Find where the given text appears and provide that cell's center as [X, Y] coordinate. 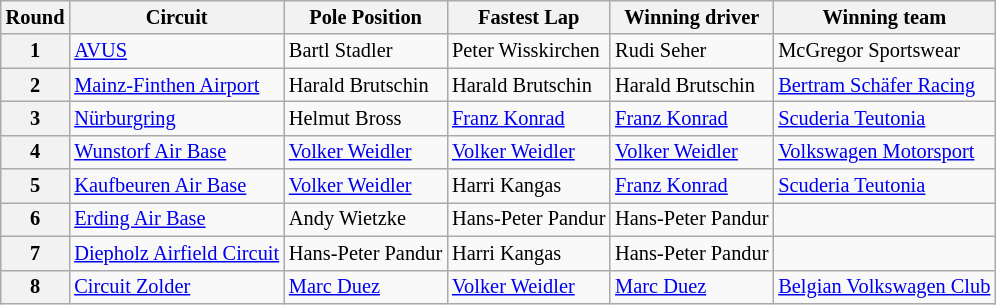
Winning driver [692, 17]
Volkswagen Motorsport [884, 152]
Nürburgring [176, 118]
Round [36, 17]
Circuit Zolder [176, 287]
Winning team [884, 17]
Fastest Lap [528, 17]
Mainz-Finthen Airport [176, 85]
Bartl Stadler [366, 51]
Andy Wietzke [366, 219]
6 [36, 219]
Peter Wisskirchen [528, 51]
Helmut Bross [366, 118]
2 [36, 85]
Belgian Volkswagen Club [884, 287]
1 [36, 51]
Kaufbeuren Air Base [176, 186]
Diepholz Airfield Circuit [176, 253]
3 [36, 118]
5 [36, 186]
Bertram Schäfer Racing [884, 85]
Wunstorf Air Base [176, 152]
7 [36, 253]
Erding Air Base [176, 219]
AVUS [176, 51]
Pole Position [366, 17]
Rudi Seher [692, 51]
8 [36, 287]
4 [36, 152]
McGregor Sportswear [884, 51]
Circuit [176, 17]
